Search for the cell housing the specified text and yield its [X, Y] center coordinate. 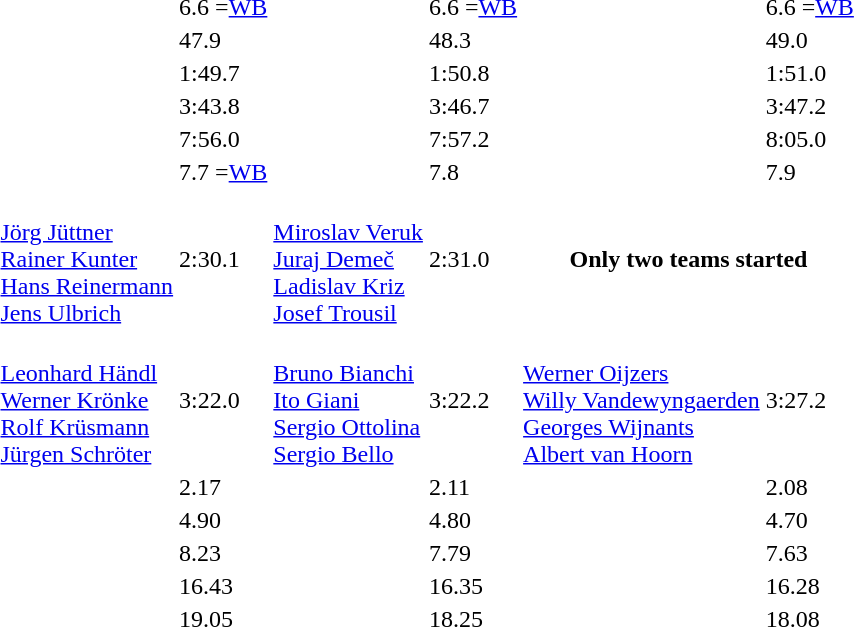
3:46.7 [472, 106]
16.43 [224, 586]
7:56.0 [224, 139]
7:57.2 [472, 139]
1:49.7 [224, 73]
7.7 =WB [224, 172]
47.9 [224, 40]
7.79 [472, 553]
2:30.1 [224, 259]
2.11 [472, 487]
2.17 [224, 487]
4.80 [472, 520]
48.3 [472, 40]
Bruno BianchiIto GianiSergio OttolinaSergio Bello [348, 400]
3:22.2 [472, 400]
7.8 [472, 172]
16.35 [472, 586]
2:31.0 [472, 259]
Miroslav VerukJuraj DemečLadislav KrizJosef Trousil [348, 259]
Werner OijzersWilly VandewyngaerdenGeorges WijnantsAlbert van Hoorn [642, 400]
4.90 [224, 520]
8.23 [224, 553]
3:43.8 [224, 106]
1:50.8 [472, 73]
3:22.0 [224, 400]
